Detect which cell encompasses the target text, then output its (x, y) center coordinate. 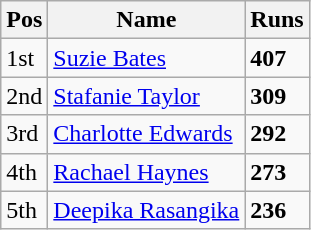
5th (24, 210)
1st (24, 58)
292 (277, 134)
Charlotte Edwards (146, 134)
Stafanie Taylor (146, 96)
Name (146, 20)
407 (277, 58)
3rd (24, 134)
Rachael Haynes (146, 172)
309 (277, 96)
Suzie Bates (146, 58)
273 (277, 172)
Pos (24, 20)
Deepika Rasangika (146, 210)
2nd (24, 96)
236 (277, 210)
Runs (277, 20)
4th (24, 172)
